Extract the [X, Y] coordinate from the center of the cell holding the provided text.  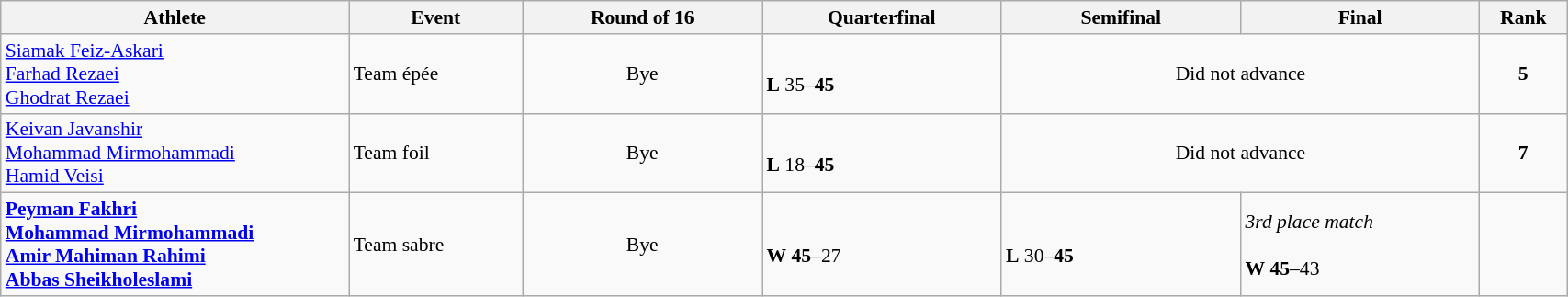
5 [1523, 74]
Athlete [175, 17]
L 18–45 [882, 153]
Final [1359, 17]
Team sabre [435, 245]
Peyman FakhriMohammad MirmohammadiAmir Mahiman RahimiAbbas Sheikholeslami [175, 245]
Team foil [435, 153]
L 30–45 [1121, 245]
Keivan JavanshirMohammad MirmohammadiHamid Veisi [175, 153]
L 35–45 [882, 74]
Semifinal [1121, 17]
W 45–27 [882, 245]
Quarterfinal [882, 17]
3rd place matchW 45–43 [1359, 245]
Rank [1523, 17]
7 [1523, 153]
Event [435, 17]
Team épée [435, 74]
Siamak Feiz-AskariFarhad RezaeiGhodrat Rezaei [175, 74]
Round of 16 [642, 17]
